Output the [x, y] coordinate of the center of the cell containing the given text.  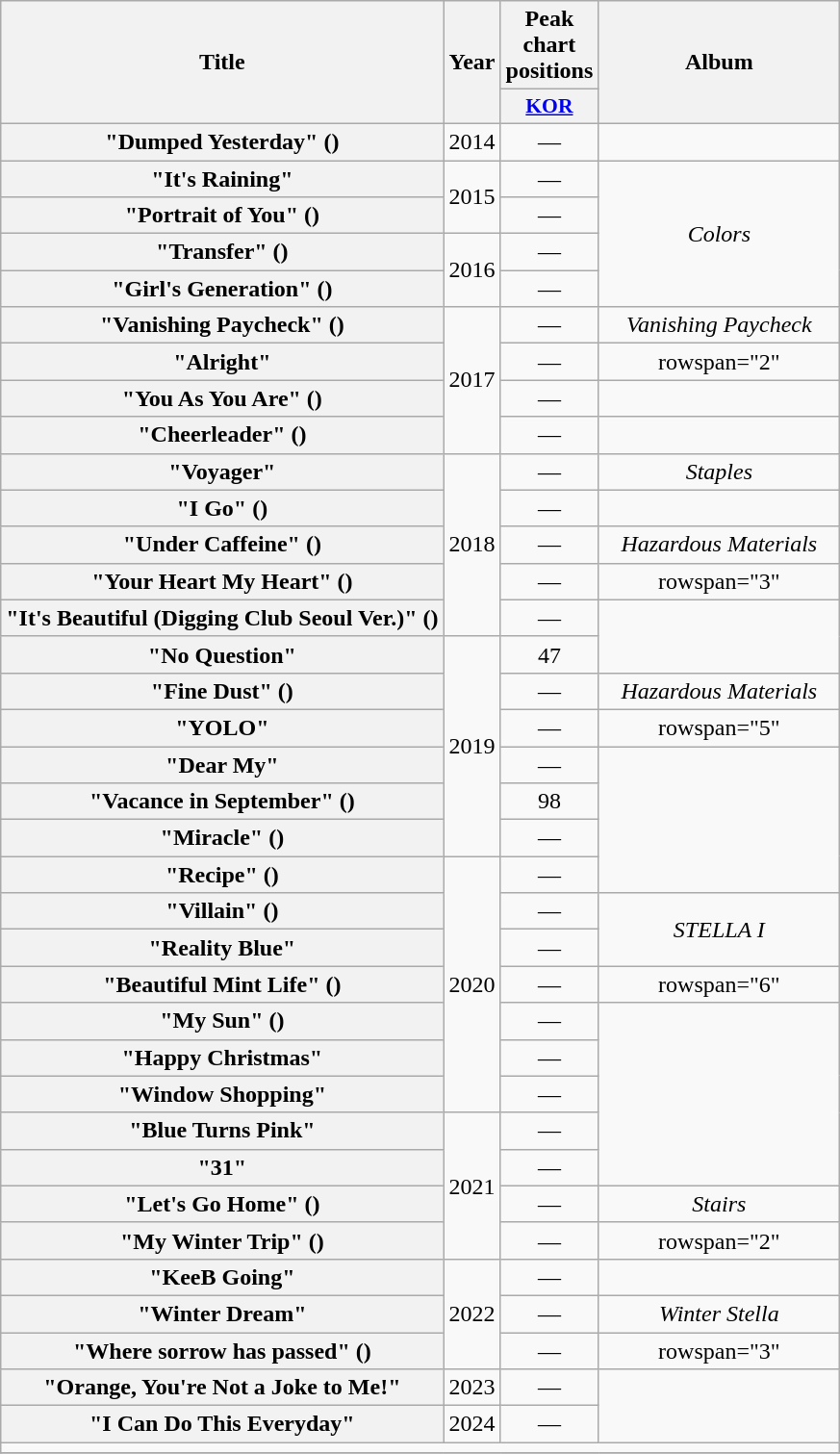
"Dear My" [222, 765]
"31" [222, 1167]
KOR [549, 107]
Vanishing Paycheck [720, 325]
"Under Caffeine" () [222, 545]
"My Sun" () [222, 1021]
98 [549, 802]
2015 [471, 196]
STELLA I [720, 930]
"No Question" [222, 654]
"Blue Turns Pink" [222, 1131]
2019 [471, 746]
Album [720, 63]
Stairs [720, 1204]
"I Go" () [222, 508]
"Your Heart My Heart" () [222, 581]
Staples [720, 472]
"Vacance in September" () [222, 802]
2023 [471, 1388]
"Window Shopping" [222, 1094]
Year [471, 63]
2021 [471, 1186]
Winter Stella [720, 1314]
"Portrait of You" () [222, 216]
"Vanishing Paycheck" () [222, 325]
Peak chart positions [549, 45]
Title [222, 63]
"I Can Do This Everyday" [222, 1424]
2016 [471, 270]
"Transfer" () [222, 252]
"Beautiful Mint Life" () [222, 984]
"Voyager" [222, 472]
rowspan="5" [720, 727]
"You As You Are" () [222, 398]
"Happy Christmas" [222, 1058]
"Reality Blue" [222, 948]
rowspan="6" [720, 984]
"KeeB Going" [222, 1277]
2022 [471, 1314]
"Let's Go Home" () [222, 1204]
"YOLO" [222, 727]
"Where sorrow has passed" () [222, 1350]
"Dumped Yesterday" () [222, 141]
"Miracle" () [222, 838]
"It's Beautiful (Digging Club Seoul Ver.)" () [222, 618]
"Orange, You're Not a Joke to Me!" [222, 1388]
"Winter Dream" [222, 1314]
2018 [471, 545]
"Alright" [222, 362]
2020 [471, 984]
2014 [471, 141]
"My Winter Trip" () [222, 1240]
2017 [471, 380]
"Girl's Generation" () [222, 289]
"Villain" () [222, 911]
2024 [471, 1424]
"Cheerleader" () [222, 435]
"Recipe" () [222, 875]
47 [549, 654]
"It's Raining" [222, 178]
"Fine Dust" () [222, 691]
Colors [720, 233]
